Provide the [X, Y] coordinate of the cell's center where the given text is located.  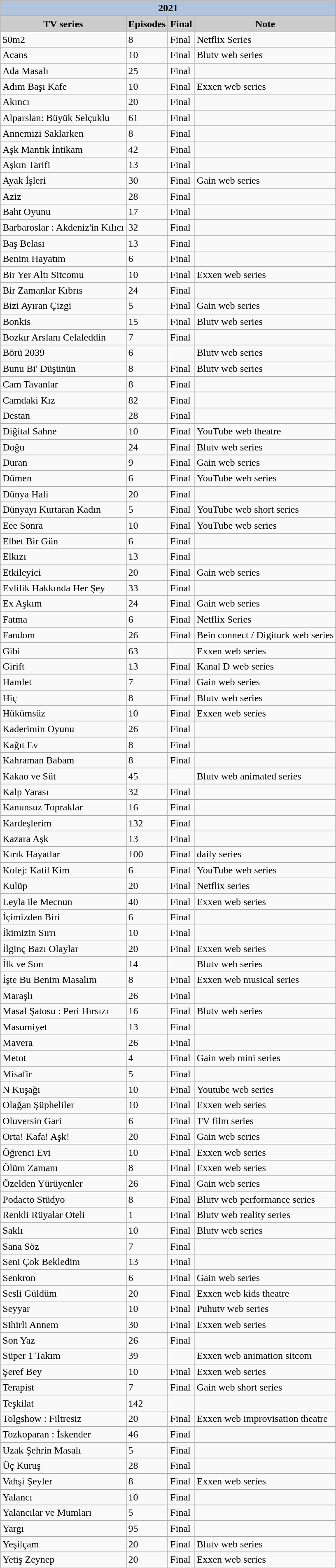
Bunu Bi' Düşünün [63, 369]
Kırık Hayatlar [63, 854]
46 [147, 1434]
Episodes [147, 24]
Girift [63, 666]
82 [147, 400]
Yetiş Zeynep [63, 1560]
Uzak Şehrin Masalı [63, 1450]
Kolej: Katil Kim [63, 870]
Kağıt Ev [63, 745]
Ayak İşleri [63, 180]
daily series [265, 854]
Orta! Kafa! Aşk! [63, 1136]
Doğu [63, 447]
Yeşilçam [63, 1544]
Elkızı [63, 557]
N Kuşağı [63, 1090]
Hiç [63, 698]
Kazara Aşk [63, 839]
Sihirli Annem [63, 1325]
İlginç Bazı Olaylar [63, 948]
Tozkoparan : İskender [63, 1434]
Vahşi Şeyler [63, 1482]
Eee Sonra [63, 525]
Metot [63, 1058]
Podacto Stüdyo [63, 1199]
Exxen web animation sitcom [265, 1356]
Netflix series [265, 886]
Börü 2039 [63, 353]
Misafir [63, 1074]
Kalp Yarası [63, 792]
Fatma [63, 619]
Dümen [63, 478]
Öğrenci Evi [63, 1152]
Saklı [63, 1231]
4 [147, 1058]
Baht Oyunu [63, 212]
YouTube web short series [265, 510]
2021 [168, 8]
Benim Hayatım [63, 259]
Kaderimin Oyunu [63, 729]
63 [147, 651]
Gain web short series [265, 1387]
Dünya Hali [63, 494]
Renkli Rüyalar Oteli [63, 1215]
Ada Masalı [63, 71]
Yalancı [63, 1497]
Aziz [63, 196]
Bizi Ayıran Çizgi [63, 306]
Terapist [63, 1387]
Son Yaz [63, 1340]
Acans [63, 55]
Maraşlı [63, 996]
Annemizi Saklarken [63, 133]
Kahraman Babam [63, 761]
61 [147, 118]
Duran [63, 463]
Sana Söz [63, 1246]
142 [147, 1403]
Hükümsüz [63, 714]
Bozkır Arslanı Celaleddin [63, 337]
1 [147, 1215]
Şeref Bey [63, 1372]
Adım Başı Kafe [63, 86]
Diğital Sahne [63, 431]
132 [147, 823]
Tolgshow : Filtresiz [63, 1419]
Kulüp [63, 886]
Exxen web improvisation theatre [265, 1419]
Aşkın Tarifi [63, 165]
Cam Tavanlar [63, 384]
YouTube web theatre [265, 431]
45 [147, 776]
Özelden Yürüyenler [63, 1183]
39 [147, 1356]
Bein connect / Digiturk web series [265, 635]
33 [147, 588]
Alparslan: Büyük Selçuklu [63, 118]
Olağan Şüpheliler [63, 1105]
Fandom [63, 635]
100 [147, 854]
Bir Zamanlar Kıbrıs [63, 290]
Hamlet [63, 682]
Kanunsuz Topraklar [63, 807]
Seni Çok Bekledim [63, 1262]
95 [147, 1528]
Masumiyet [63, 1027]
Teşkilat [63, 1403]
25 [147, 71]
Mavera [63, 1043]
Senkron [63, 1278]
40 [147, 901]
Destan [63, 415]
Camdaki Kız [63, 400]
Akıncı [63, 102]
Exxen web kids theatre [265, 1293]
Blutv web reality series [265, 1215]
Etkileyici [63, 572]
TV film series [265, 1121]
İçimizden Biri [63, 917]
Puhutv web series [265, 1309]
Kanal D web series [265, 666]
Evlilik Hakkında Her Şey [63, 588]
42 [147, 149]
Ölüm Zamanı [63, 1168]
Yargı [63, 1528]
Kakao ve Süt [63, 776]
15 [147, 322]
Elbet Bir Gün [63, 541]
9 [147, 463]
Bonkis [63, 322]
Blutv web performance series [265, 1199]
İlk ve Son [63, 964]
Oluversin Gari [63, 1121]
Note [265, 24]
TV series [63, 24]
Barbaroslar : Akdeniz'in Kılıcı [63, 228]
17 [147, 212]
Baş Belası [63, 243]
14 [147, 964]
Seyyar [63, 1309]
Youtube web series [265, 1090]
Bir Yer Altı Sitcomu [63, 275]
Yalancılar ve Mumları [63, 1513]
Gain web mini series [265, 1058]
Sesli Güldüm [63, 1293]
50m2 [63, 40]
Kardeşlerim [63, 823]
Süper 1 Takım [63, 1356]
Exxen web musical series [265, 980]
Dünyayı Kurtaran Kadın [63, 510]
İşte Bu Benim Masalım [63, 980]
Üç Kuruş [63, 1466]
Aşk Mantık İntikam [63, 149]
Leyla ile Mecnun [63, 901]
Masal Şatosu : Peri Hırsızı [63, 1011]
Gibi [63, 651]
Blutv web animated series [265, 776]
İkimizin Sırrı [63, 933]
Ex Aşkım [63, 604]
